Extract the (X, Y) coordinate from the center of the cell holding the provided text.  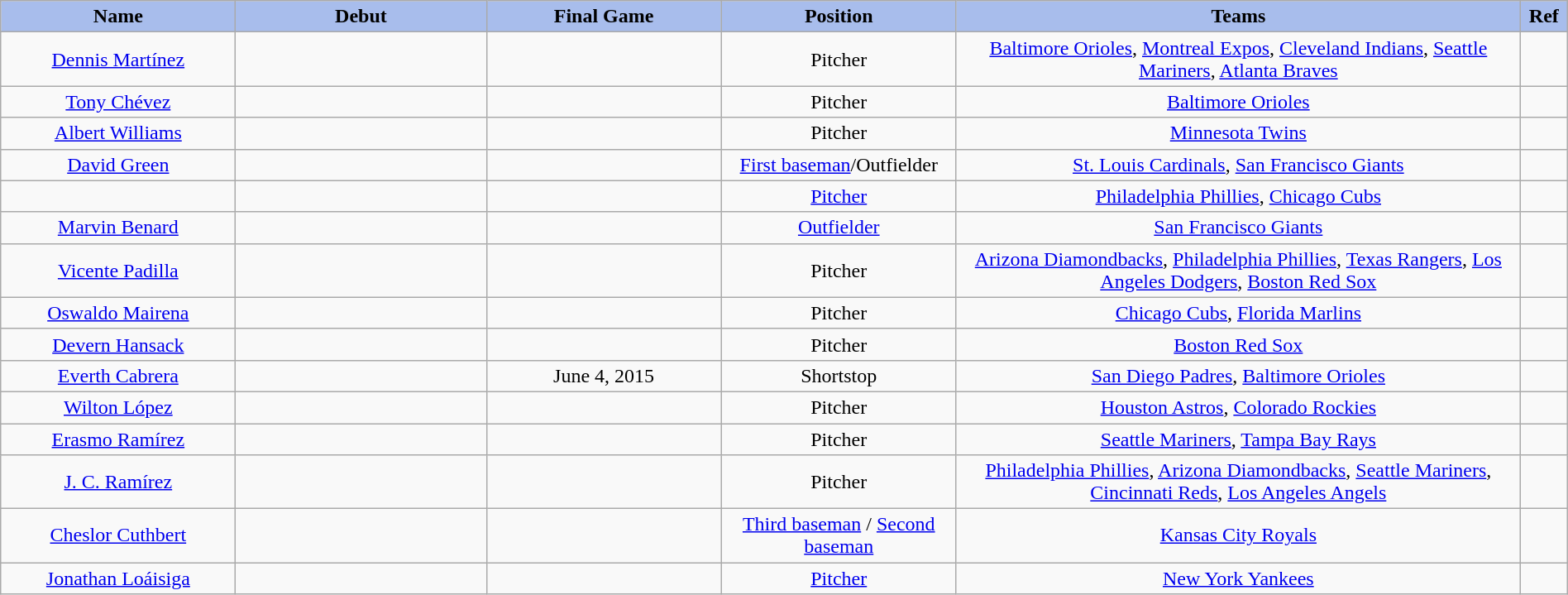
Ref (1543, 17)
Baltimore Orioles, Montreal Expos, Cleveland Indians, Seattle Mariners, Atlanta Braves (1238, 60)
Final Game (604, 17)
Kansas City Royals (1238, 536)
Debut (361, 17)
June 4, 2015 (604, 376)
Seattle Mariners, Tampa Bay Rays (1238, 439)
Erasmo Ramírez (118, 439)
San Diego Padres, Baltimore Orioles (1238, 376)
St. Louis Cardinals, San Francisco Giants (1238, 165)
Vicente Padilla (118, 270)
Name (118, 17)
David Green (118, 165)
Position (839, 17)
Dennis Martínez (118, 60)
Marvin Benard (118, 228)
Baltimore Orioles (1238, 102)
Chicago Cubs, Florida Marlins (1238, 313)
Albert Williams (118, 133)
Arizona Diamondbacks, Philadelphia Phillies, Texas Rangers, Los Angeles Dodgers, Boston Red Sox (1238, 270)
Houston Astros, Colorado Rockies (1238, 407)
Oswaldo Mairena (118, 313)
Outfielder (839, 228)
First baseman/Outfielder (839, 165)
Boston Red Sox (1238, 344)
Cheslor Cuthbert (118, 536)
Shortstop (839, 376)
Minnesota Twins (1238, 133)
Jonathan Loáisiga (118, 578)
Tony Chévez (118, 102)
Teams (1238, 17)
Third baseman / Second baseman (839, 536)
New York Yankees (1238, 578)
Wilton López (118, 407)
Philadelphia Phillies, Arizona Diamondbacks, Seattle Mariners, Cincinnati Reds, Los Angeles Angels (1238, 482)
San Francisco Giants (1238, 228)
Everth Cabrera (118, 376)
Philadelphia Phillies, Chicago Cubs (1238, 196)
Devern Hansack (118, 344)
J. C. Ramírez (118, 482)
